Return the [x, y] coordinate for the center point of the cell that contains the specified text.  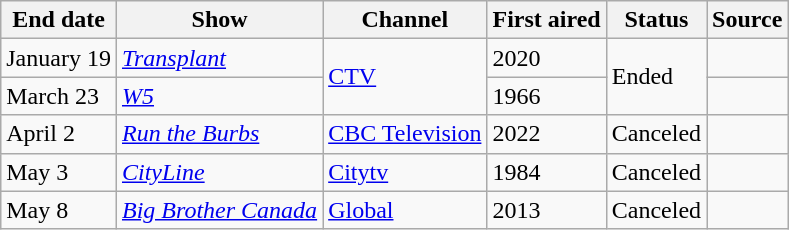
Channel [405, 20]
1966 [546, 96]
CTV [405, 77]
2022 [546, 134]
CBC Television [405, 134]
1984 [546, 172]
May 8 [59, 210]
2013 [546, 210]
Transplant [219, 58]
Big Brother Canada [219, 210]
March 23 [59, 96]
Status [656, 20]
Source [748, 20]
End date [59, 20]
Show [219, 20]
May 3 [59, 172]
Global [405, 210]
First aired [546, 20]
CityLine [219, 172]
April 2 [59, 134]
W5 [219, 96]
Ended [656, 77]
January 19 [59, 58]
2020 [546, 58]
Citytv [405, 172]
Run the Burbs [219, 134]
